Identify which cell holds the provided text, then report its (x, y) central coordinate. 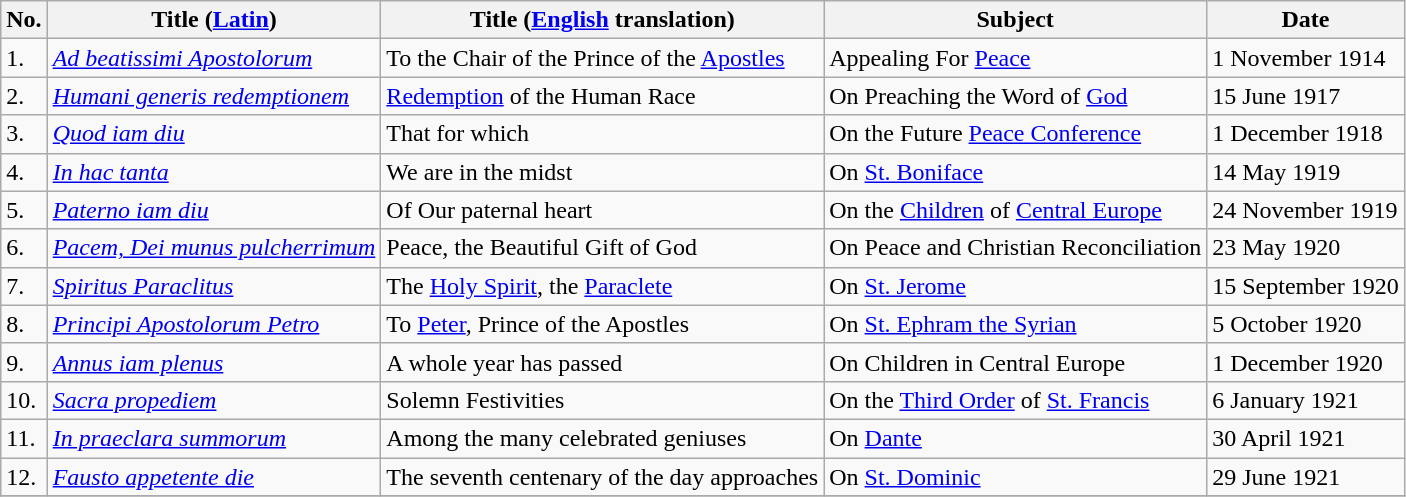
1. (24, 58)
30 April 1921 (1306, 438)
That for which (602, 134)
In praeclara summorum (214, 438)
A whole year has passed (602, 362)
We are in the midst (602, 172)
Fausto appetente die (214, 477)
15 September 1920 (1306, 286)
To the Chair of the Prince of the Apostles (602, 58)
Paterno iam diu (214, 210)
8. (24, 324)
1 December 1920 (1306, 362)
Peace, the Beautiful Gift of God (602, 248)
Solemn Festivities (602, 400)
4. (24, 172)
3. (24, 134)
24 November 1919 (1306, 210)
On Dante (1016, 438)
The Holy Spirit, the Paraclete (602, 286)
29 June 1921 (1306, 477)
Pacem, Dei munus pulcherrimum (214, 248)
Among the many celebrated geniuses (602, 438)
Annus iam plenus (214, 362)
On St. Jerome (1016, 286)
Title (English translation) (602, 20)
2. (24, 96)
Subject (1016, 20)
On the Future Peace Conference (1016, 134)
14 May 1919 (1306, 172)
On Preaching the Word of God (1016, 96)
10. (24, 400)
9. (24, 362)
No. (24, 20)
Quod iam diu (214, 134)
On St. Dominic (1016, 477)
11. (24, 438)
Principi Apostolorum Petro (214, 324)
1 November 1914 (1306, 58)
7. (24, 286)
In hac tanta (214, 172)
To Peter, Prince of the Apostles (602, 324)
6. (24, 248)
23 May 1920 (1306, 248)
Of Our paternal heart (602, 210)
Humani generis redemptionem (214, 96)
Ad beatissimi Apostolorum (214, 58)
On Peace and Christian Reconciliation (1016, 248)
Title (Latin) (214, 20)
Appealing For Peace (1016, 58)
Spiritus Paraclitus (214, 286)
5. (24, 210)
6 January 1921 (1306, 400)
5 October 1920 (1306, 324)
On St. Ephram the Syrian (1016, 324)
On the Children of Central Europe (1016, 210)
On the Third Order of St. Francis (1016, 400)
On St. Boniface (1016, 172)
Redemption of the Human Race (602, 96)
Sacra propediem (214, 400)
15 June 1917 (1306, 96)
Date (1306, 20)
12. (24, 477)
On Children in Central Europe (1016, 362)
1 December 1918 (1306, 134)
The seventh centenary of the day approaches (602, 477)
